Provide the (x, y) coordinate of the cell's center where the given text is located.  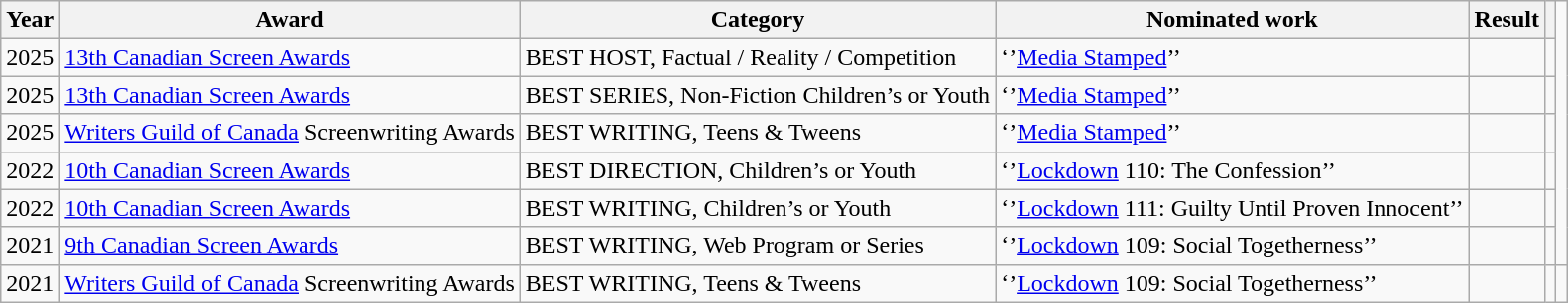
Nominated work (1232, 20)
‘’Lockdown 111: Guilty Until Proven Innocent’’ (1232, 208)
BEST DIRECTION, Children’s or Youth (758, 170)
Result (1507, 20)
‘’Lockdown 110: The Confession’’ (1232, 170)
BEST HOST, Factual / Reality / Competition (758, 57)
Category (758, 20)
BEST SERIES, Non-Fiction Children’s or Youth (758, 95)
Year (30, 20)
BEST WRITING, Web Program or Series (758, 246)
BEST WRITING, Children’s or Youth (758, 208)
9th Canadian Screen Awards (290, 246)
Award (290, 20)
